Provide the [X, Y] coordinate of the cell's center where the given text is located.  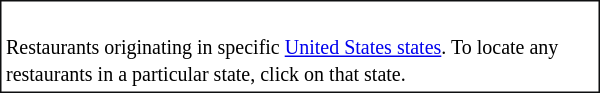
Restaurants originating in specific United States states. To locate any restaurants in a particular state, click on that state. [300, 46]
